Provide the (X, Y) coordinate of the cell's center where the given text is located.  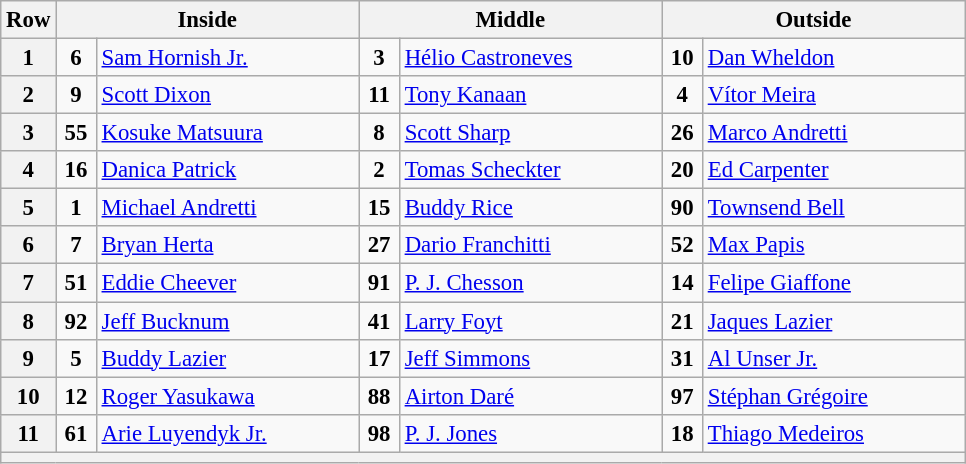
61 (76, 433)
Felipe Giaffone (833, 283)
16 (76, 170)
Inside (208, 20)
20 (682, 170)
P. J. Jones (530, 433)
Bryan Herta (227, 245)
51 (76, 283)
Hélio Castroneves (530, 58)
Vítor Meira (833, 95)
90 (682, 208)
Tomas Scheckter (530, 170)
Townsend Bell (833, 208)
Outside (814, 20)
92 (76, 321)
Buddy Rice (530, 208)
Middle (510, 20)
27 (380, 245)
21 (682, 321)
Larry Foyt (530, 321)
Michael Andretti (227, 208)
P. J. Chesson (530, 283)
Dan Wheldon (833, 58)
Jeff Simmons (530, 358)
Marco Andretti (833, 133)
15 (380, 208)
Kosuke Matsuura (227, 133)
52 (682, 245)
18 (682, 433)
Scott Dixon (227, 95)
Danica Patrick (227, 170)
Jeff Bucknum (227, 321)
12 (76, 396)
Buddy Lazier (227, 358)
Eddie Cheever (227, 283)
Airton Daré (530, 396)
31 (682, 358)
Max Papis (833, 245)
14 (682, 283)
Roger Yasukawa (227, 396)
Dario Franchitti (530, 245)
Jaques Lazier (833, 321)
17 (380, 358)
98 (380, 433)
Scott Sharp (530, 133)
Thiago Medeiros (833, 433)
88 (380, 396)
Stéphan Grégoire (833, 396)
Al Unser Jr. (833, 358)
41 (380, 321)
Sam Hornish Jr. (227, 58)
55 (76, 133)
Ed Carpenter (833, 170)
Tony Kanaan (530, 95)
Row (28, 20)
97 (682, 396)
91 (380, 283)
26 (682, 133)
Arie Luyendyk Jr. (227, 433)
